Provide the [X, Y] coordinate of the cell's center where the given text is located.  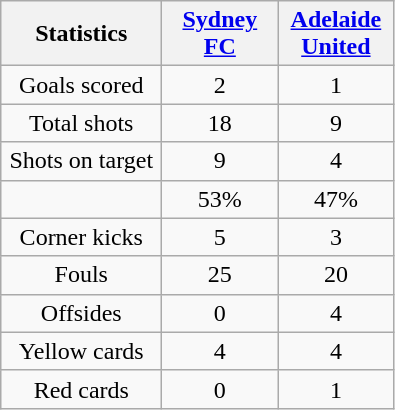
47% [336, 199]
2 [220, 85]
Red cards [82, 389]
Total shots [82, 123]
Corner kicks [82, 237]
Sydney FC [220, 34]
3 [336, 237]
20 [336, 275]
Goals scored [82, 85]
53% [220, 199]
18 [220, 123]
Adelaide United [336, 34]
25 [220, 275]
Statistics [82, 34]
Shots on target [82, 161]
Offsides [82, 313]
Yellow cards [82, 351]
Fouls [82, 275]
5 [220, 237]
